Provide the (X, Y) coordinate of the cell's center where the given text is located.  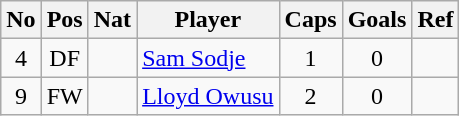
9 (21, 96)
Pos (64, 20)
FW (64, 96)
Ref (436, 20)
Goals (377, 20)
Nat (112, 20)
Sam Sodje (208, 58)
Lloyd Owusu (208, 96)
2 (310, 96)
1 (310, 58)
4 (21, 58)
No (21, 20)
DF (64, 58)
Caps (310, 20)
Player (208, 20)
